Search for the cell housing the specified text and yield its [x, y] center coordinate. 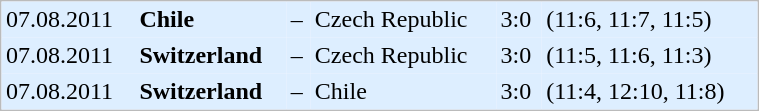
(11:6, 11:7, 11:5) [650, 20]
(11:5, 11:6, 11:3) [650, 56]
(11:4, 12:10, 11:8) [650, 92]
